From the cell containing the given text, extract its center point as (X, Y) coordinate. 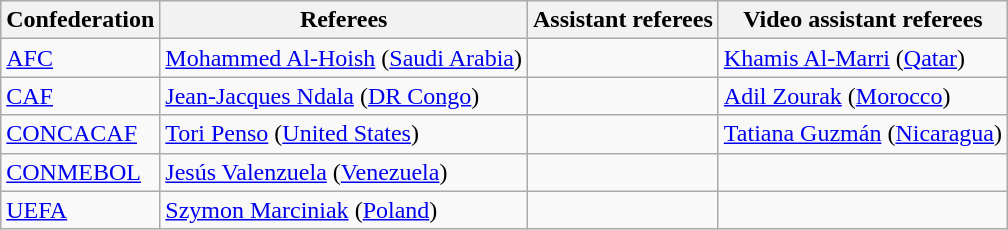
Szymon Marciniak (Poland) (344, 210)
Referees (344, 20)
AFC (80, 58)
Adil Zourak (Morocco) (862, 96)
Tori Penso (United States) (344, 134)
Tatiana Guzmán (Nicaragua) (862, 134)
UEFA (80, 210)
CONCACAF (80, 134)
CAF (80, 96)
Assistant referees (622, 20)
CONMEBOL (80, 172)
Mohammed Al-Hoish (Saudi Arabia) (344, 58)
Khamis Al-Marri (Qatar) (862, 58)
Jean-Jacques Ndala (DR Congo) (344, 96)
Video assistant referees (862, 20)
Confederation (80, 20)
Jesús Valenzuela (Venezuela) (344, 172)
